Detect which cell encompasses the target text, then output its (X, Y) center coordinate. 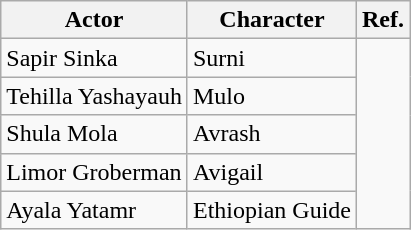
Limor Groberman (94, 172)
Avrash (272, 134)
Surni (272, 58)
Ethiopian Guide (272, 210)
Shula Mola (94, 134)
Mulo (272, 96)
Actor (94, 20)
Tehilla Yashayauh (94, 96)
Sapir Sinka (94, 58)
Ayala Yatamr (94, 210)
Avigail (272, 172)
Ref. (382, 20)
Character (272, 20)
